Scan for the cell matching the given text and deliver its (x, y) coordinate at center. 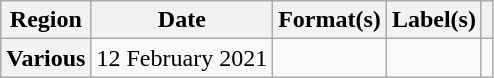
Region (46, 20)
Date (182, 20)
12 February 2021 (182, 58)
Label(s) (434, 20)
Format(s) (330, 20)
Various (46, 58)
